For the text-containing cell, return its midpoint in [x, y] coordinate format. 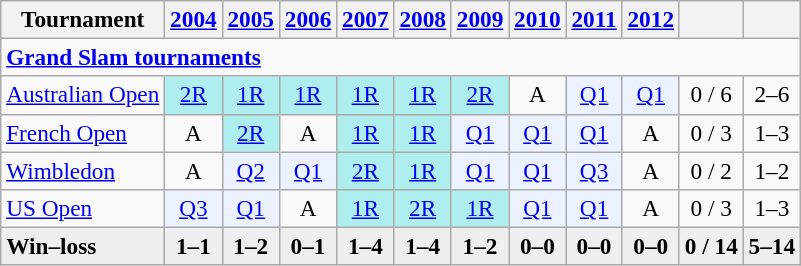
2012 [650, 19]
2007 [366, 19]
Tournament [83, 19]
2011 [594, 19]
2004 [194, 19]
2–6 [772, 95]
2006 [308, 19]
2005 [250, 19]
0 / 2 [711, 170]
Australian Open [83, 95]
Wimbledon [83, 170]
0–1 [308, 246]
Grand Slam tournaments [401, 57]
US Open [83, 208]
Q2 [250, 170]
5–14 [772, 246]
0 / 14 [711, 246]
2010 [538, 19]
2008 [422, 19]
2009 [480, 19]
Win–loss [83, 246]
0 / 6 [711, 95]
French Open [83, 133]
1–1 [194, 246]
